Capture the cell that displays the provided text and extract its (X, Y) central coordinate. 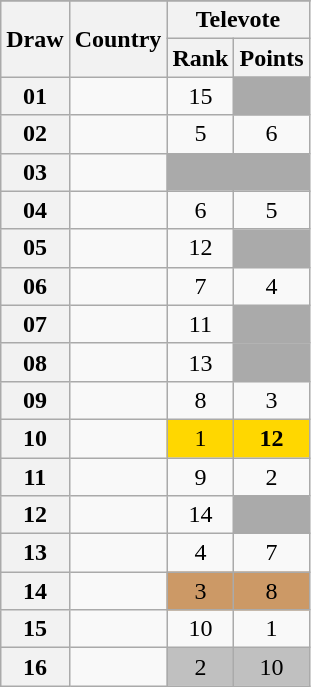
Country (118, 39)
07 (35, 324)
01 (35, 96)
08 (35, 362)
06 (35, 286)
Draw (35, 39)
Rank (200, 58)
03 (35, 172)
02 (35, 134)
Televote (238, 20)
04 (35, 210)
Points (272, 58)
9 (200, 477)
05 (35, 248)
16 (35, 667)
09 (35, 400)
